Detect which cell encompasses the target text, then output its [x, y] center coordinate. 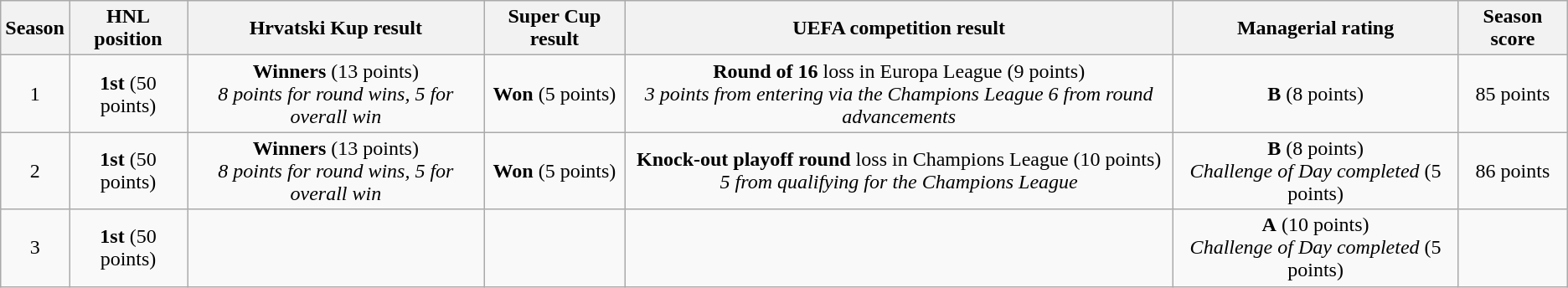
Round of 16 loss in Europa League (9 points)3 points from entering via the Champions League 6 from round advancements [900, 94]
B (8 points)Challenge of Day completed (5 points) [1316, 171]
A (10 points)Challenge of Day completed (5 points) [1316, 248]
Super Cup result [554, 28]
86 points [1513, 171]
B (8 points) [1316, 94]
UEFA competition result [900, 28]
2 [35, 171]
Managerial rating [1316, 28]
Season [35, 28]
1 [35, 94]
3 [35, 248]
85 points [1513, 94]
Hrvatski Kup result [337, 28]
Knock-out playoff round loss in Champions League (10 points)5 from qualifying for the Champions League [900, 171]
Season score [1513, 28]
HNL position [127, 28]
